Capture the cell that displays the provided text and extract its [x, y] central coordinate. 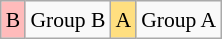
B [14, 20]
A [123, 20]
Group A [178, 20]
Group B [68, 20]
